Detect which cell encompasses the target text, then output its (x, y) center coordinate. 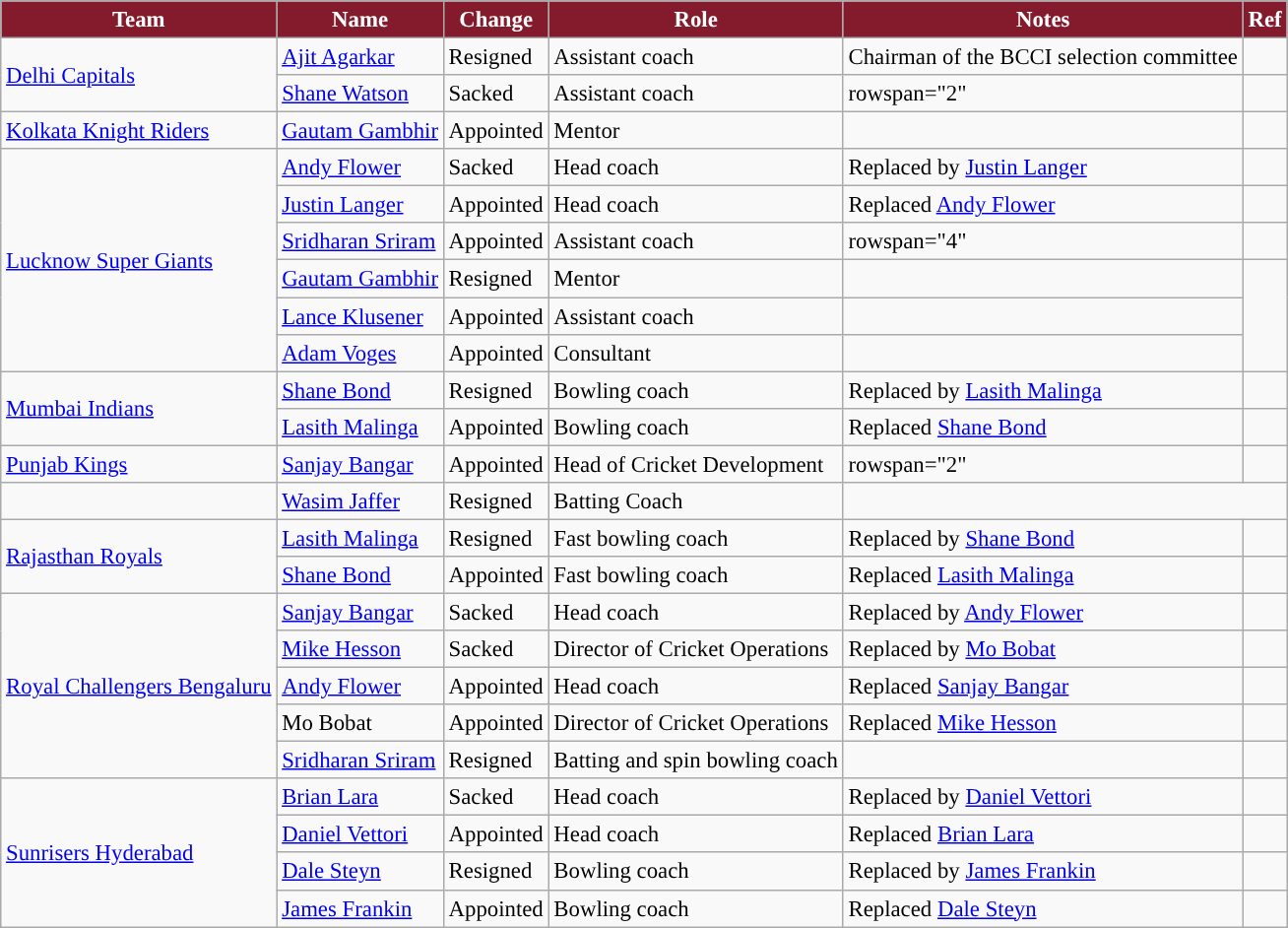
Team (139, 20)
Replaced Lasith Malinga (1043, 575)
Replaced by James Frankin (1043, 872)
Punjab Kings (139, 464)
Mike Hesson (360, 649)
Replaced by Daniel Vettori (1043, 797)
Notes (1043, 20)
Brian Lara (360, 797)
Replaced Mike Hesson (1043, 723)
Consultant (695, 353)
Mo Bobat (360, 723)
Sunrisers Hyderabad (139, 852)
Adam Voges (360, 353)
Replaced by Shane Bond (1043, 538)
Replaced Dale Steyn (1043, 908)
Lance Klusener (360, 316)
Chairman of the BCCI selection committee (1043, 57)
Justin Langer (360, 205)
Lucknow Super Giants (139, 260)
Replaced by Lasith Malinga (1043, 390)
Batting Coach (695, 501)
Change (496, 20)
Replaced Andy Flower (1043, 205)
Wasim Jaffer (360, 501)
Royal Challengers Bengaluru (139, 686)
Dale Steyn (360, 872)
Daniel Vettori (360, 834)
Kolkata Knight Riders (139, 131)
Replaced Shane Bond (1043, 427)
Role (695, 20)
James Frankin (360, 908)
Head of Cricket Development (695, 464)
Delhi Capitals (139, 75)
Replaced Brian Lara (1043, 834)
Name (360, 20)
Replaced by Mo Bobat (1043, 649)
Replaced by Justin Langer (1043, 167)
Ref (1264, 20)
Ajit Agarkar (360, 57)
Rajasthan Royals (139, 556)
Shane Watson (360, 94)
Mumbai Indians (139, 408)
Replaced by Andy Flower (1043, 612)
Replaced Sanjay Bangar (1043, 687)
Batting and spin bowling coach (695, 761)
rowspan="4" (1043, 241)
